Locate the cell with the specified text and output its (x, y) center coordinate. 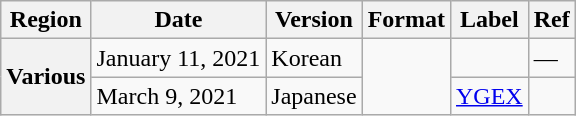
YGEX (489, 96)
Japanese (314, 96)
Date (178, 20)
Format (406, 20)
January 11, 2021 (178, 58)
Various (46, 77)
Korean (314, 58)
Label (489, 20)
Version (314, 20)
Ref (552, 20)
March 9, 2021 (178, 96)
Region (46, 20)
— (552, 58)
